Output the (X, Y) coordinate of the center of the cell containing the given text.  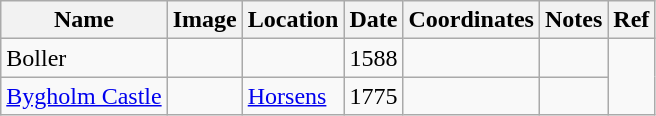
Date (374, 20)
Bygholm Castle (84, 96)
Image (204, 20)
Horsens (293, 96)
Notes (573, 20)
1775 (374, 96)
Ref (632, 20)
Name (84, 20)
Location (293, 20)
Coordinates (471, 20)
Boller (84, 58)
1588 (374, 58)
